Determine the [x, y] coordinate at the center of the cell enclosing the given text.  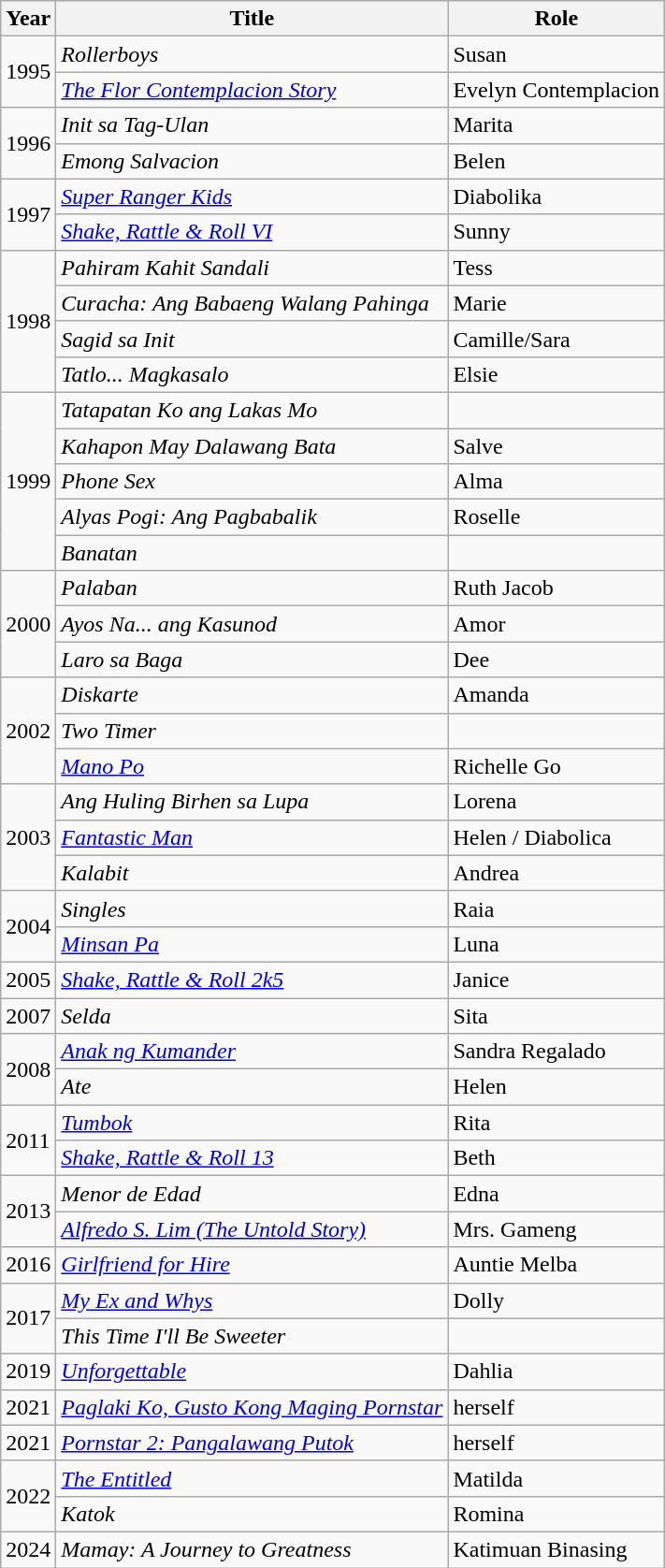
Alfredo S. Lim (The Untold Story) [253, 1229]
Janice [557, 980]
1996 [28, 143]
Elsie [557, 374]
The Flor Contemplacion Story [253, 90]
1998 [28, 321]
1999 [28, 481]
Katok [253, 1514]
Ayos Na... ang Kasunod [253, 624]
Mrs. Gameng [557, 1229]
Tess [557, 268]
Alyas Pogi: Ang Pagbabalik [253, 517]
1997 [28, 214]
Super Ranger Kids [253, 196]
Sita [557, 1015]
Menor de Edad [253, 1194]
Mamay: A Journey to Greatness [253, 1549]
Singles [253, 908]
Edna [557, 1194]
Minsan Pa [253, 944]
2024 [28, 1549]
Shake, Rattle & Roll 2k5 [253, 980]
Kalabit [253, 873]
Susan [557, 54]
Paglaki Ko, Gusto Kong Maging Pornstar [253, 1407]
Phone Sex [253, 482]
Beth [557, 1158]
The Entitled [253, 1478]
Romina [557, 1514]
Amor [557, 624]
My Ex and Whys [253, 1300]
Tatapatan Ko ang Lakas Mo [253, 410]
Diskarte [253, 695]
Dahlia [557, 1372]
Andrea [557, 873]
2005 [28, 980]
Marita [557, 125]
Roselle [557, 517]
2017 [28, 1318]
Raia [557, 908]
Belen [557, 161]
Kahapon May Dalawang Bata [253, 446]
2008 [28, 1069]
Helen [557, 1087]
Mano Po [253, 766]
Evelyn Contemplacion [557, 90]
Girlfriend for Hire [253, 1265]
Sagid sa Init [253, 339]
Palaban [253, 588]
Shake, Rattle & Roll 13 [253, 1158]
Marie [557, 303]
Init sa Tag-Ulan [253, 125]
2002 [28, 731]
Curacha: Ang Babaeng Walang Pahinga [253, 303]
Tatlo... Magkasalo [253, 374]
Fantastic Man [253, 837]
2007 [28, 1015]
Laro sa Baga [253, 660]
Auntie Melba [557, 1265]
This Time I'll Be Sweeter [253, 1336]
Pahiram Kahit Sandali [253, 268]
Richelle Go [557, 766]
2003 [28, 837]
Banatan [253, 553]
Matilda [557, 1478]
Tumbok [253, 1123]
Role [557, 19]
Diabolika [557, 196]
Luna [557, 944]
Sandra Regalado [557, 1052]
Lorena [557, 802]
2022 [28, 1496]
2011 [28, 1140]
Title [253, 19]
2004 [28, 926]
Two Timer [253, 731]
Ate [253, 1087]
Pornstar 2: Pangalawang Putok [253, 1443]
2019 [28, 1372]
Helen / Diabolica [557, 837]
Ruth Jacob [557, 588]
2000 [28, 624]
2013 [28, 1212]
Dee [557, 660]
Emong Salvacion [253, 161]
Camille/Sara [557, 339]
Alma [557, 482]
Ang Huling Birhen sa Lupa [253, 802]
2016 [28, 1265]
Year [28, 19]
Unforgettable [253, 1372]
Katimuan Binasing [557, 1549]
Selda [253, 1015]
Rollerboys [253, 54]
Sunny [557, 232]
Dolly [557, 1300]
Rita [557, 1123]
1995 [28, 72]
Amanda [557, 695]
Shake, Rattle & Roll VI [253, 232]
Anak ng Kumander [253, 1052]
Salve [557, 446]
